Capture the cell that displays the provided text and extract its [x, y] central coordinate. 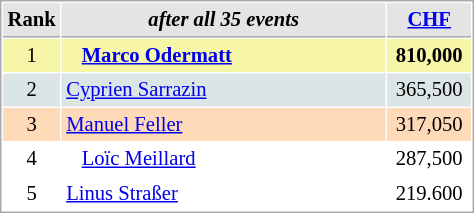
317,050 [429, 124]
Linus Straßer [224, 194]
810,000 [429, 56]
Marco Odermatt [224, 56]
Loïc Meillard [224, 158]
287,500 [429, 158]
365,500 [429, 90]
5 [32, 194]
1 [32, 56]
219.600 [429, 194]
Cyprien Sarrazin [224, 90]
CHF [429, 20]
Manuel Feller [224, 124]
after all 35 events [224, 20]
4 [32, 158]
2 [32, 90]
3 [32, 124]
Rank [32, 20]
